Capture the cell that displays the provided text and extract its (X, Y) central coordinate. 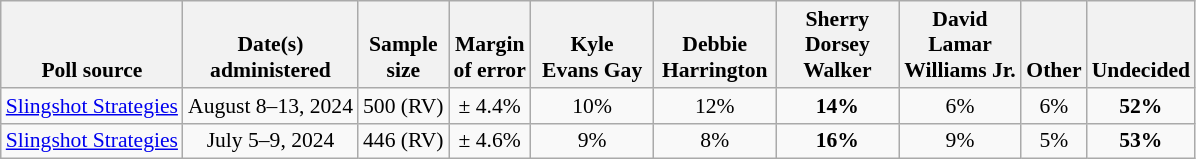
Undecided (1141, 44)
Poll source (92, 44)
52% (1141, 106)
Date(s)administered (270, 44)
446 (RV) (404, 141)
Samplesize (404, 44)
± 4.6% (490, 141)
July 5–9, 2024 (270, 141)
8% (714, 141)
Marginof error (490, 44)
David Lamar Williams Jr. (960, 44)
10% (592, 106)
12% (714, 106)
SherryDorsey Walker (838, 44)
± 4.4% (490, 106)
16% (838, 141)
DebbieHarrington (714, 44)
5% (1054, 141)
Kyle Evans Gay (592, 44)
53% (1141, 141)
500 (RV) (404, 106)
Other (1054, 44)
August 8–13, 2024 (270, 106)
14% (838, 106)
